Determine the [x, y] coordinate at the center of the cell enclosing the given text.  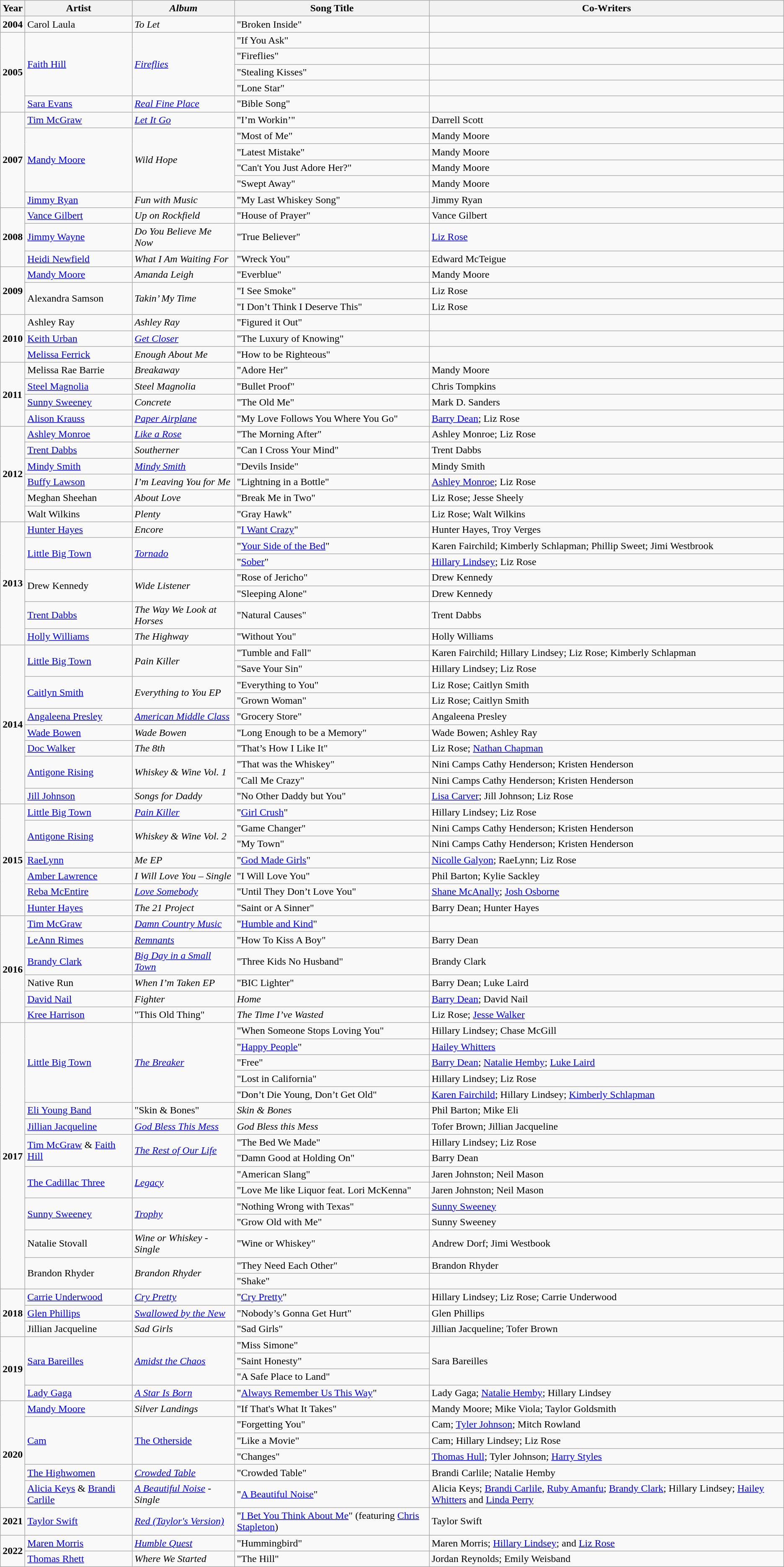
Song Title [332, 8]
"If You Ask" [332, 40]
"That’s How I Like It" [332, 749]
Get Closer [183, 338]
2008 [13, 237]
"Cry Pretty" [332, 1297]
Phil Barton; Mike Eli [606, 1110]
2009 [13, 291]
Liz Rose; Walt Wilkins [606, 514]
Carrie Underwood [79, 1297]
2012 [13, 474]
Takin’ My Time [183, 299]
Brandi Carlile; Natalie Hemby [606, 1472]
"No Other Daddy but You" [332, 796]
Thomas Rhett [79, 1559]
Sara Evans [79, 104]
"Wreck You" [332, 259]
Maren Morris [79, 1543]
David Nail [79, 999]
The Time I’ve Wasted [332, 1015]
"Your Side of the Bed" [332, 546]
"The Bed We Made" [332, 1142]
"Sober" [332, 562]
Songs for Daddy [183, 796]
"Girl Crush" [332, 812]
I Will Love You – Single [183, 876]
Amanda Leigh [183, 275]
"Grown Woman" [332, 700]
"A Safe Place to Land" [332, 1377]
Legacy [183, 1182]
Lady Gaga; Natalie Hemby; Hillary Lindsey [606, 1393]
2005 [13, 72]
Love Somebody [183, 892]
Concrete [183, 402]
Enough About Me [183, 354]
"Three Kids No Husband" [332, 961]
God Bless This Mess [183, 1126]
Tim McGraw & Faith Hill [79, 1150]
"Broken Inside" [332, 24]
Shane McAnally; Josh Osborne [606, 892]
"Gray Hawk" [332, 514]
"Sad Girls" [332, 1329]
"True Believer" [332, 237]
"I Will Love You" [332, 876]
"How to be Righteous" [332, 354]
"I Don’t Think I Deserve This" [332, 307]
Humble Quest [183, 1543]
"Always Remember Us This Way" [332, 1393]
LeAnn Rimes [79, 940]
"Without You" [332, 637]
Walt Wilkins [79, 514]
"Sleeping Alone" [332, 594]
Nicolle Galyon; RaeLynn; Liz Rose [606, 860]
"BIC Lighter" [332, 983]
2013 [13, 583]
2022 [13, 1551]
Jill Johnson [79, 796]
Hillary Lindsey; Chase McGill [606, 1031]
Buffy Lawson [79, 482]
Edward McTeigue [606, 259]
"My Town" [332, 844]
Plenty [183, 514]
Melissa Ferrick [79, 354]
Barry Dean; Natalie Hemby; Luke Laird [606, 1063]
"A Beautiful Noise" [332, 1494]
"Crowded Table" [332, 1472]
Let It Go [183, 120]
"Game Changer" [332, 828]
Barry Dean; David Nail [606, 999]
Keith Urban [79, 338]
Up on Rockfield [183, 216]
"Humble and Kind" [332, 924]
Fighter [183, 999]
Co-Writers [606, 8]
Silver Landings [183, 1409]
Natalie Stovall [79, 1243]
Paper Airplane [183, 418]
Kree Harrison [79, 1015]
Damn Country Music [183, 924]
"Tumble and Fall" [332, 653]
Cam; Hillary Lindsey; Liz Rose [606, 1441]
Barry Dean; Luke Laird [606, 983]
Wine or Whiskey - Single [183, 1243]
"They Need Each Other" [332, 1265]
A Star Is Born [183, 1393]
Thomas Hull; Tyler Johnson; Harry Styles [606, 1456]
Hillary Lindsey; Liz Rose; Carrie Underwood [606, 1297]
"The Hill" [332, 1559]
Darrell Scott [606, 120]
"This Old Thing" [183, 1015]
"Latest Mistake" [332, 152]
Doc Walker [79, 749]
Native Run [79, 983]
Alexandra Samson [79, 299]
About Love [183, 498]
"Natural Causes" [332, 615]
"Devils Inside" [332, 466]
Skin & Bones [332, 1110]
I’m Leaving You for Me [183, 482]
2017 [13, 1156]
Where We Started [183, 1559]
The 21 Project [183, 908]
Maren Morris; Hillary Lindsey; and Liz Rose [606, 1543]
"Nobody’s Gonna Get Hurt" [332, 1313]
"Forgetting You" [332, 1425]
Carol Laula [79, 24]
"How To Kiss A Boy" [332, 940]
Chris Tompkins [606, 386]
"Bullet Proof" [332, 386]
"Break Me in Two" [332, 498]
"American Slang" [332, 1174]
Jordan Reynolds; Emily Weisband [606, 1559]
Year [13, 8]
"Lone Star" [332, 88]
"Nothing Wrong with Texas" [332, 1206]
Amber Lawrence [79, 876]
Karen Fairchild; Kimberly Schlapman; Phillip Sweet; Jimi Westbrook [606, 546]
Everything to You EP [183, 692]
To Let [183, 24]
Wild Hope [183, 160]
"Call Me Crazy" [332, 780]
Liz Rose; Jesse Walker [606, 1015]
Alicia Keys & Brandi Carlile [79, 1494]
Cry Pretty [183, 1297]
The Way We Look at Horses [183, 615]
RaeLynn [79, 860]
"Hummingbird" [332, 1543]
"When Someone Stops Loving You" [332, 1031]
God Bless this Mess [332, 1126]
Wide Listener [183, 586]
Cam [79, 1441]
The Highwomen [79, 1472]
Red (Taylor's Version) [183, 1521]
"Most of Me" [332, 136]
"Skin & Bones" [183, 1110]
Big Day in a Small Town [183, 961]
2004 [13, 24]
The Otherside [183, 1441]
Whiskey & Wine Vol. 2 [183, 836]
Melissa Rae Barrie [79, 370]
Ashley Monroe [79, 434]
Lady Gaga [79, 1393]
A Beautiful Noise - Single [183, 1494]
"Rose of Jericho" [332, 578]
"Adore Her" [332, 370]
"Stealing Kisses" [332, 72]
Breakaway [183, 370]
Me EP [183, 860]
2016 [13, 969]
Encore [183, 530]
Phil Barton; Kylie Sackley [606, 876]
Liz Rose; Jesse Sheely [606, 498]
Meghan Sheehan [79, 498]
"That was the Whiskey" [332, 764]
"Until They Don’t Love You" [332, 892]
Barry Dean; Liz Rose [606, 418]
"God Made Girls" [332, 860]
"House of Prayer" [332, 216]
Alicia Keys; Brandi Carlile, Ruby Amanfu; Brandy Clark; Hillary Lindsey; Hailey Whitters and Linda Perry [606, 1494]
Whiskey & Wine Vol. 1 [183, 772]
Crowded Table [183, 1472]
"If That's What It Takes" [332, 1409]
Tornado [183, 554]
Tofer Brown; Jillian Jacqueline [606, 1126]
"Saint or A Sinner" [332, 908]
"Can I Cross Your Mind" [332, 450]
Do You Believe Me Now [183, 237]
Caitlyn Smith [79, 692]
Swallowed by the New [183, 1313]
Heidi Newfield [79, 259]
"Lost in California" [332, 1079]
Hailey Whitters [606, 1047]
2018 [13, 1313]
"Free" [332, 1063]
Karen Fairchild; Hillary Lindsey; Liz Rose; Kimberly Schlapman [606, 653]
The Cadillac Three [79, 1182]
Mandy Moore; Mike Viola; Taylor Goldsmith [606, 1409]
Lisa Carver; Jill Johnson; Liz Rose [606, 796]
"Miss Simone" [332, 1345]
Real Fine Place [183, 104]
Fireflies [183, 64]
"Long Enough to be a Memory" [332, 733]
2015 [13, 860]
"I’m Workin’" [332, 120]
2014 [13, 725]
"Changes" [332, 1456]
2011 [13, 394]
"Bible Song" [332, 104]
"My Love Follows You Where You Go" [332, 418]
"Damn Good at Holding On" [332, 1158]
Fun with Music [183, 200]
2020 [13, 1454]
The Breaker [183, 1063]
Jimmy Wayne [79, 237]
2019 [13, 1369]
Liz Rose; Nathan Chapman [606, 749]
"Saint Honesty" [332, 1361]
"Don’t Die Young, Don’t Get Old" [332, 1095]
Hunter Hayes, Troy Verges [606, 530]
"Lightning in a Bottle" [332, 482]
The Highway [183, 637]
"Save Your Sin" [332, 669]
"Grocery Store" [332, 716]
The Rest of Our Life [183, 1150]
"I Bet You Think About Me" (featuring Chris Stapleton) [332, 1521]
"Like a Movie" [332, 1441]
"Love Me like Liquor feat. Lori McKenna" [332, 1190]
What I Am Waiting For [183, 259]
"I Want Crazy" [332, 530]
"Everything to You" [332, 684]
Jillian Jacqueline; Tofer Brown [606, 1329]
2021 [13, 1521]
"Swept Away" [332, 183]
Album [183, 8]
"The Luxury of Knowing" [332, 338]
When I’m Taken EP [183, 983]
Reba McEntire [79, 892]
Cam; Tyler Johnson; Mitch Rowland [606, 1425]
Like a Rose [183, 434]
"Figured it Out" [332, 323]
Southerner [183, 450]
Home [332, 999]
"I See Smoke" [332, 291]
"Wine or Whiskey" [332, 1243]
Alison Krauss [79, 418]
"Shake" [332, 1281]
"Grow Old with Me" [332, 1222]
Andrew Dorf; Jimi Westbook [606, 1243]
Wade Bowen; Ashley Ray [606, 733]
Remnants [183, 940]
Artist [79, 8]
"Everblue" [332, 275]
Faith Hill [79, 64]
Trophy [183, 1214]
"Fireflies" [332, 56]
Eli Young Band [79, 1110]
The 8th [183, 749]
2010 [13, 338]
Sad Girls [183, 1329]
Karen Fairchild; Hillary Lindsey; Kimberly Schlapman [606, 1095]
Mark D. Sanders [606, 402]
2007 [13, 160]
"My Last Whiskey Song" [332, 200]
"The Old Me" [332, 402]
Barry Dean; Hunter Hayes [606, 908]
Amidst the Chaos [183, 1361]
"Happy People" [332, 1047]
American Middle Class [183, 716]
"Can't You Just Adore Her?" [332, 168]
"The Morning After" [332, 434]
